Output the [X, Y] coordinate of the center of the cell containing the given text.  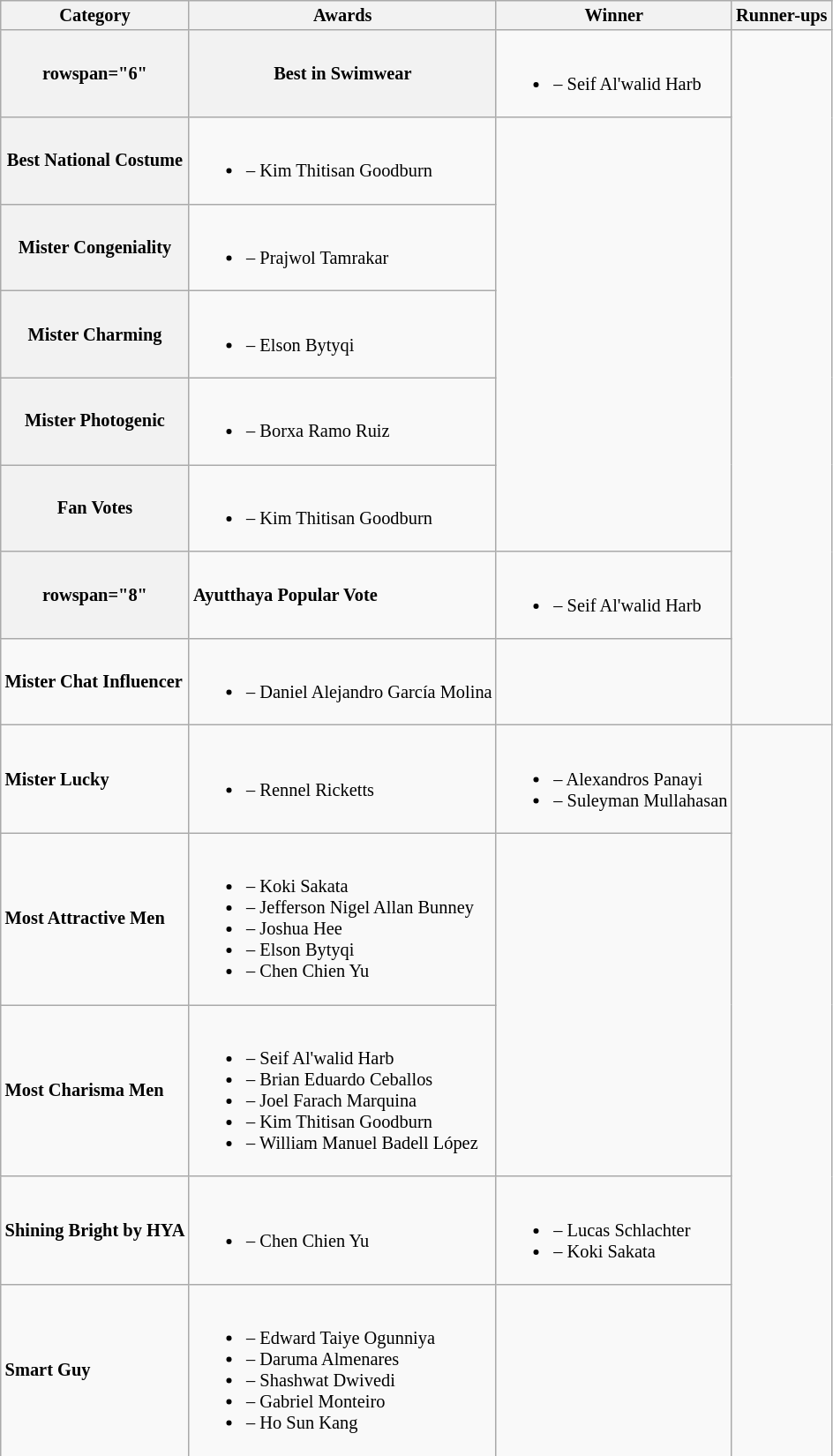
Most Charisma Men [95, 1090]
Runner-ups [782, 15]
Fan Votes [95, 507]
– Edward Taiye Ogunniya – Daruma Almenares – Shashwat Dwivedi – Gabriel Monteiro – Ho Sun Kang [342, 1370]
– Elson Bytyqi [342, 334]
Mister Chat Influencer [95, 681]
– Rennel Ricketts [342, 779]
Winner [614, 15]
– Borxa Ramo Ruiz [342, 421]
– Daniel Alejandro García Molina [342, 681]
rowspan="8" [95, 595]
– Seif Al'walid Harb – Brian Eduardo Ceballos – Joel Farach Marquina – Kim Thitisan Goodburn – William Manuel Badell López [342, 1090]
Shining Bright by HYA [95, 1230]
– Lucas Schlachter – Koki Sakata [614, 1230]
– Koki Sakata – Jefferson Nigel Allan Bunney – Joshua Hee – Elson Bytyqi – Chen Chien Yu [342, 919]
Mister Photogenic [95, 421]
Mister Lucky [95, 779]
Mister Congeniality [95, 247]
Smart Guy [95, 1370]
– Chen Chien Yu [342, 1230]
– Alexandros Panayi – Suleyman Mullahasan [614, 779]
– Prajwol Tamrakar [342, 247]
Category [95, 15]
rowspan="6" [95, 73]
Best in Swimwear [342, 73]
Ayutthaya Popular Vote [342, 595]
Best National Costume [95, 160]
Awards [342, 15]
Most Attractive Men [95, 919]
Mister Charming [95, 334]
